Provide the (x, y) coordinate of the cell's center where the given text is located.  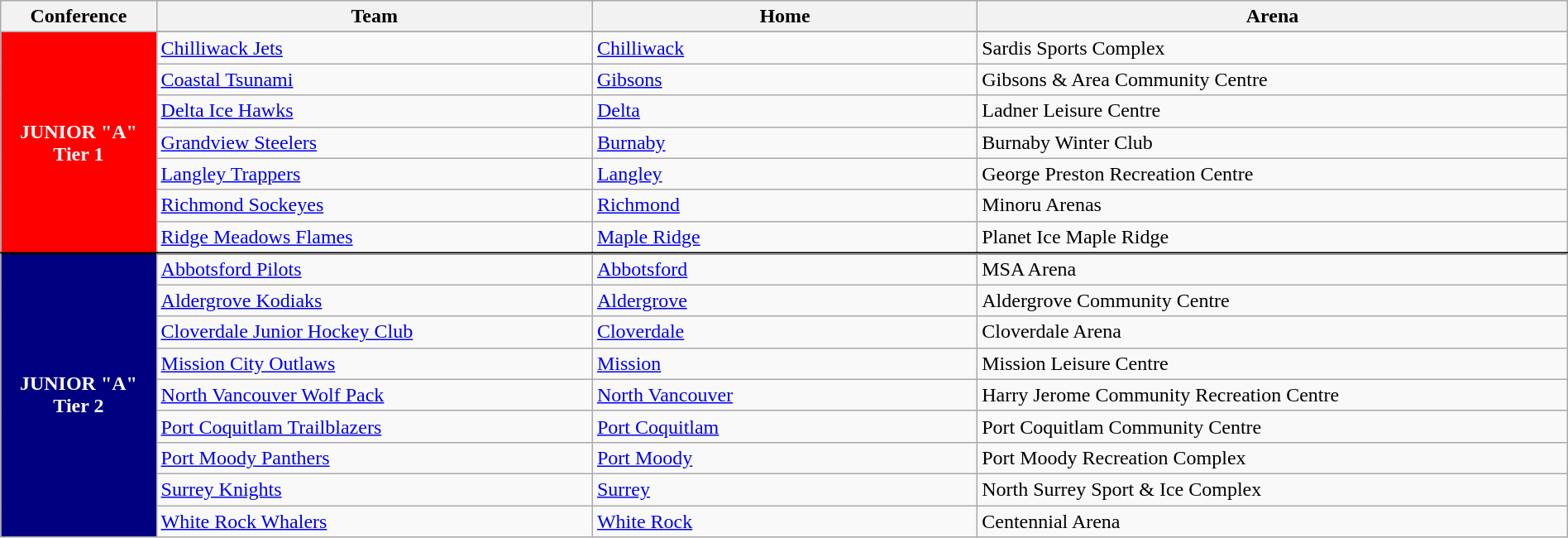
Richmond (784, 205)
Ladner Leisure Centre (1273, 111)
Port Coquitlam (784, 426)
North Vancouver (784, 395)
Delta (784, 111)
Port Moody (784, 458)
Cloverdale (784, 332)
Port Moody Panthers (374, 458)
George Preston Recreation Centre (1273, 174)
Minoru Arenas (1273, 205)
Abbotsford Pilots (374, 269)
Mission City Outlaws (374, 363)
Home (784, 17)
Burnaby (784, 142)
Aldergrove (784, 300)
Port Coquitlam Community Centre (1273, 426)
Team (374, 17)
Mission Leisure Centre (1273, 363)
Langley Trappers (374, 174)
Cloverdale Arena (1273, 332)
Langley (784, 174)
Surrey Knights (374, 489)
Aldergrove Community Centre (1273, 300)
North Vancouver Wolf Pack (374, 395)
Chilliwack (784, 48)
Gibsons & Area Community Centre (1273, 79)
Richmond Sockeyes (374, 205)
Sardis Sports Complex (1273, 48)
Mission (784, 363)
Arena (1273, 17)
JUNIOR "A"Tier 1 (79, 142)
Grandview Steelers (374, 142)
Gibsons (784, 79)
Surrey (784, 489)
MSA Arena (1273, 269)
Abbotsford (784, 269)
White Rock (784, 521)
White Rock Whalers (374, 521)
Delta Ice Hawks (374, 111)
Maple Ridge (784, 237)
JUNIOR "A"Tier 2 (79, 396)
Port Moody Recreation Complex (1273, 458)
Harry Jerome Community Recreation Centre (1273, 395)
Chilliwack Jets (374, 48)
Conference (79, 17)
Coastal Tsunami (374, 79)
Burnaby Winter Club (1273, 142)
North Surrey Sport & Ice Complex (1273, 489)
Aldergrove Kodiaks (374, 300)
Port Coquitlam Trailblazers (374, 426)
Planet Ice Maple Ridge (1273, 237)
Cloverdale Junior Hockey Club (374, 332)
Ridge Meadows Flames (374, 237)
Centennial Arena (1273, 521)
